Search for the cell housing the specified text and yield its [x, y] center coordinate. 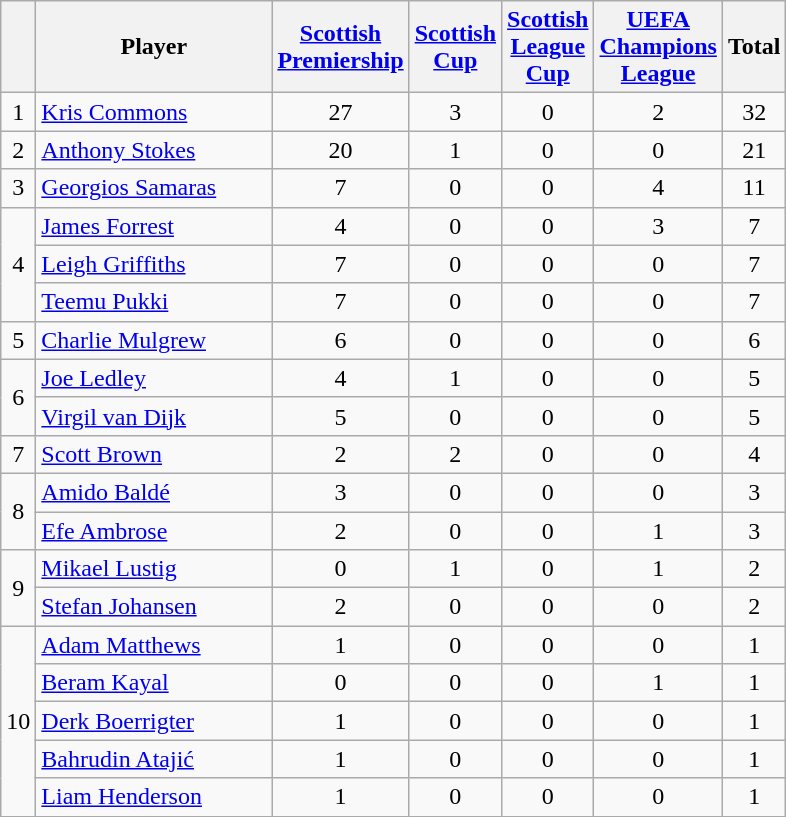
James Forrest [154, 226]
Derk Boerrigter [154, 721]
Leigh Griffiths [154, 264]
11 [754, 188]
Charlie Mulgrew [154, 340]
10 [18, 721]
Kris Commons [154, 112]
Bahrudin Atajić [154, 759]
Georgios Samaras [154, 188]
Anthony Stokes [154, 150]
Scott Brown [154, 454]
20 [340, 150]
8 [18, 511]
32 [754, 112]
UEFAChampionsLeague [658, 47]
Stefan Johansen [154, 607]
Liam Henderson [154, 797]
Beram Kayal [154, 683]
27 [340, 112]
ScottishPremiership [340, 47]
Efe Ambrose [154, 531]
ScottishLeagueCup [548, 47]
Joe Ledley [154, 378]
Player [154, 47]
ScottishCup [455, 47]
Amido Baldé [154, 492]
Virgil van Dijk [154, 416]
21 [754, 150]
Mikael Lustig [154, 569]
9 [18, 588]
Teemu Pukki [154, 302]
Adam Matthews [154, 645]
Total [754, 47]
